For the text-containing cell, return its midpoint in (x, y) coordinate format. 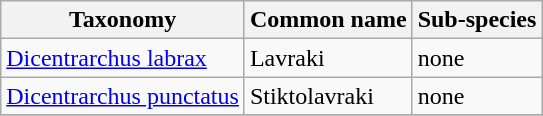
Dicentrarchus punctatus (123, 96)
Dicentrarchus labrax (123, 58)
Stiktolavraki (328, 96)
Lavraki (328, 58)
Sub-species (477, 20)
Taxonomy (123, 20)
Common name (328, 20)
